Return the [x, y] coordinate for the center point of the cell that contains the specified text.  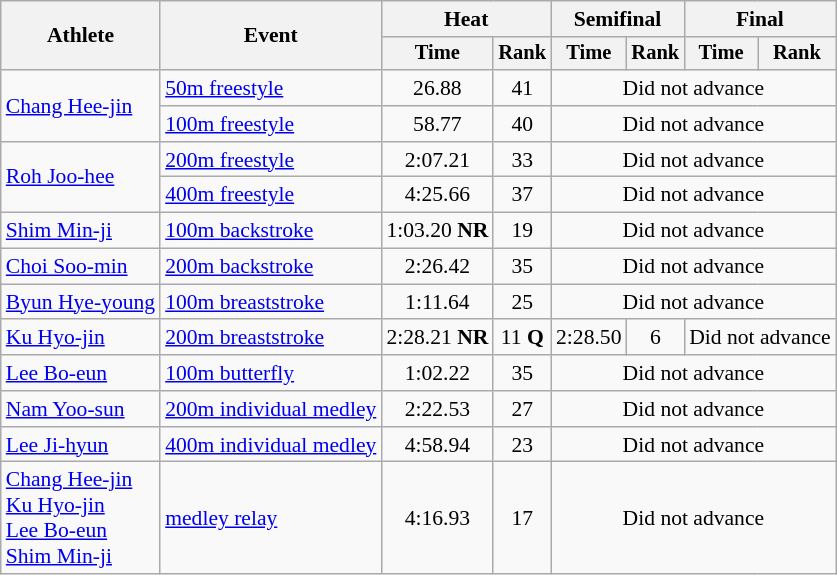
4:16.93 [437, 518]
200m breaststroke [270, 338]
Lee Bo-eun [80, 373]
41 [522, 88]
Shim Min-ji [80, 231]
medley relay [270, 518]
1:03.20 NR [437, 231]
400m freestyle [270, 195]
Lee Ji-hyun [80, 445]
100m backstroke [270, 231]
37 [522, 195]
50m freestyle [270, 88]
200m freestyle [270, 160]
23 [522, 445]
Heat [466, 19]
1:11.64 [437, 302]
Roh Joo-hee [80, 178]
4:58.94 [437, 445]
2:07.21 [437, 160]
17 [522, 518]
2:28.50 [588, 338]
100m butterfly [270, 373]
Chang Hee-jin Ku Hyo-jin Lee Bo-eun Shim Min-ji [80, 518]
Choi Soo-min [80, 267]
33 [522, 160]
Ku Hyo-jin [80, 338]
40 [522, 124]
1:02.22 [437, 373]
Final [760, 19]
Athlete [80, 36]
4:25.66 [437, 195]
400m individual medley [270, 445]
Byun Hye-young [80, 302]
200m individual medley [270, 409]
100m freestyle [270, 124]
100m breaststroke [270, 302]
2:26.42 [437, 267]
19 [522, 231]
2:22.53 [437, 409]
Nam Yoo-sun [80, 409]
200m backstroke [270, 267]
2:28.21 NR [437, 338]
25 [522, 302]
Semifinal [618, 19]
58.77 [437, 124]
Chang Hee-jin [80, 106]
11 Q [522, 338]
6 [656, 338]
Event [270, 36]
26.88 [437, 88]
27 [522, 409]
